Return (x, y) of the center of cell containing provided text 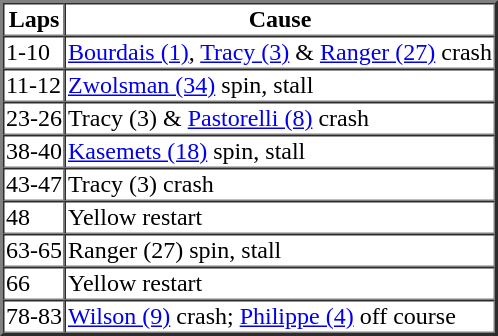
Bourdais (1), Tracy (3) & Ranger (27) crash (280, 52)
Laps (34, 20)
78-83 (34, 316)
Ranger (27) spin, stall (280, 250)
43-47 (34, 184)
1-10 (34, 52)
23-26 (34, 118)
Wilson (9) crash; Philippe (4) off course (280, 316)
Cause (280, 20)
66 (34, 284)
Tracy (3) & Pastorelli (8) crash (280, 118)
Kasemets (18) spin, stall (280, 152)
38-40 (34, 152)
11-12 (34, 86)
48 (34, 218)
Zwolsman (34) spin, stall (280, 86)
Tracy (3) crash (280, 184)
63-65 (34, 250)
